Pinpoint the cell where the given text exists, returning its (x, y) midpoint coordinate. 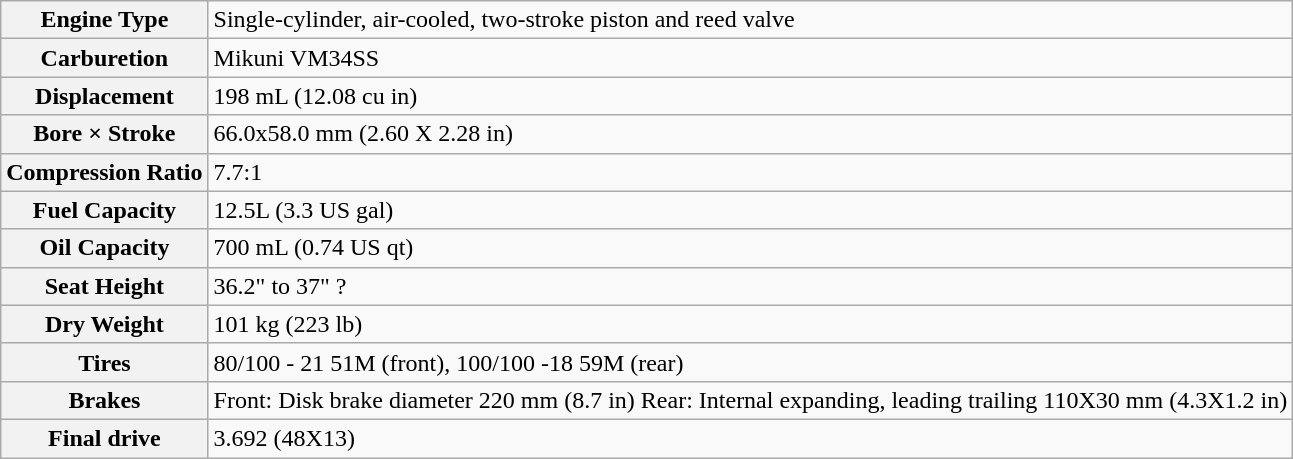
Front: Disk brake diameter 220 mm (8.7 in) Rear: Internal expanding, leading trailing 110X30 mm (4.3X1.2 in) (750, 400)
198 mL (12.08 cu in) (750, 96)
Brakes (104, 400)
Engine Type (104, 20)
Compression Ratio (104, 172)
12.5L (3.3 US gal) (750, 210)
101 kg (223 lb) (750, 324)
Carburetion (104, 58)
Seat Height (104, 286)
Tires (104, 362)
Single-cylinder, air-cooled, two-stroke piston and reed valve (750, 20)
Final drive (104, 438)
36.2" to 37" ? (750, 286)
Oil Capacity (104, 248)
80/100 - 21 51M (front), 100/100 -18 59M (rear) (750, 362)
Dry Weight (104, 324)
Mikuni VM34SS (750, 58)
Bore × Stroke (104, 134)
3.692 (48X13) (750, 438)
700 mL (0.74 US qt) (750, 248)
Displacement (104, 96)
7.7:1 (750, 172)
Fuel Capacity (104, 210)
66.0x58.0 mm (2.60 X 2.28 in) (750, 134)
